From the cell containing the given text, extract its center point as [x, y] coordinate. 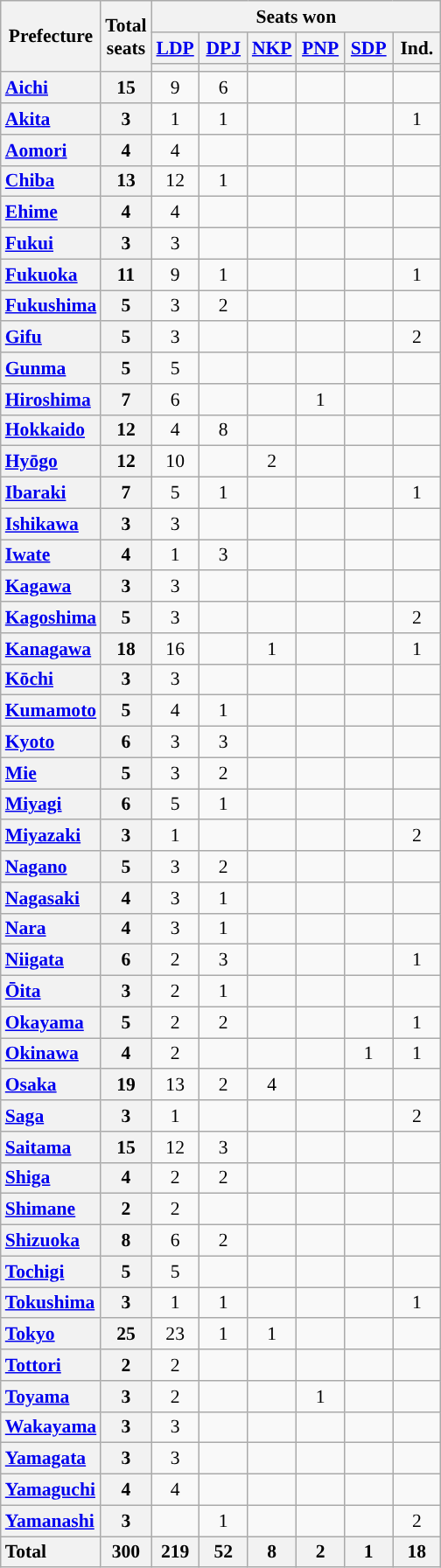
Kagawa [51, 587]
Hokkaido [51, 430]
Mie [51, 773]
Miyazaki [51, 836]
Nagasaki [51, 898]
Aichi [51, 88]
Kanagawa [51, 649]
Totalseats [126, 37]
Okinawa [51, 1054]
Ibaraki [51, 493]
Saga [51, 1116]
Kyoto [51, 742]
Wakayama [51, 1427]
Kumamoto [51, 711]
Fukuoka [51, 275]
Total [51, 1552]
Yamanashi [51, 1521]
Prefecture [51, 37]
Fukui [51, 244]
Gifu [51, 338]
Nagano [51, 867]
Toyama [51, 1397]
NKP [272, 48]
19 [126, 1085]
Ehime [51, 213]
Okayama [51, 1022]
Shimane [51, 1209]
PNP [320, 48]
Akita [51, 119]
Shiga [51, 1178]
300 [126, 1552]
Saitama [51, 1147]
Hyōgo [51, 462]
Nara [51, 929]
Tochigi [51, 1272]
16 [175, 649]
Miyagi [51, 805]
25 [126, 1335]
Tokushima [51, 1303]
Aomori [51, 150]
Ind. [416, 48]
219 [175, 1552]
LDP [175, 48]
23 [175, 1335]
Niigata [51, 960]
Ōita [51, 992]
Yamagata [51, 1459]
Shizuoka [51, 1241]
Ishikawa [51, 524]
Kōchi [51, 679]
Chiba [51, 181]
Iwate [51, 555]
Osaka [51, 1085]
Tottori [51, 1365]
Kagoshima [51, 617]
DPJ [224, 48]
Gunma [51, 368]
Fukushima [51, 306]
Seats won [296, 17]
10 [175, 462]
Yamaguchi [51, 1490]
Hiroshima [51, 400]
52 [224, 1552]
SDP [369, 48]
Tokyo [51, 1335]
11 [126, 275]
